Locate the cell with the specified text and output its (X, Y) center coordinate. 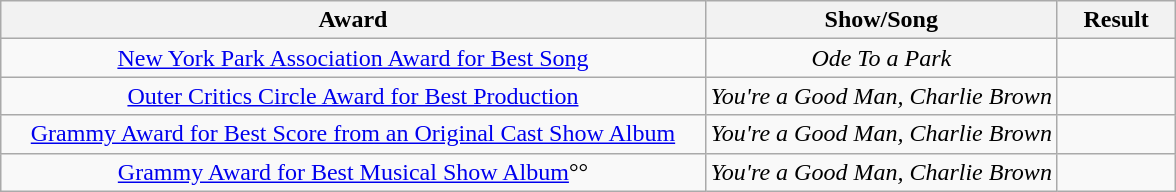
Grammy Award for Best Score from an Original Cast Show Album (353, 134)
Outer Critics Circle Award for Best Production (353, 96)
Ode To a Park (881, 58)
Grammy Award for Best Musical Show Album°° (353, 172)
Show/Song (881, 20)
Result (1116, 20)
Award (353, 20)
New York Park Association Award for Best Song (353, 58)
